Find where the given text appears and provide that cell's center as [X, Y] coordinate. 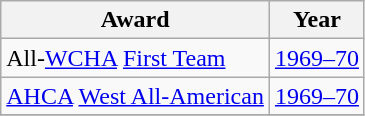
AHCA West All-American [136, 96]
Award [136, 20]
All-WCHA First Team [136, 58]
Year [316, 20]
